Return the (x, y) coordinate for the center point of the cell that contains the specified text.  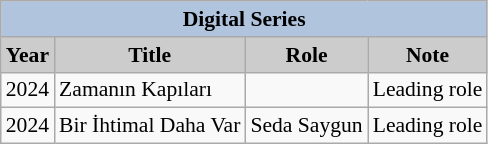
Bir İhtimal Daha Var (150, 126)
Title (150, 55)
Role (306, 55)
Seda Saygun (306, 126)
Digital Series (244, 19)
Zamanın Kapıları (150, 90)
Note (428, 55)
Year (28, 55)
